Locate the cell with the specified text and output its (x, y) center coordinate. 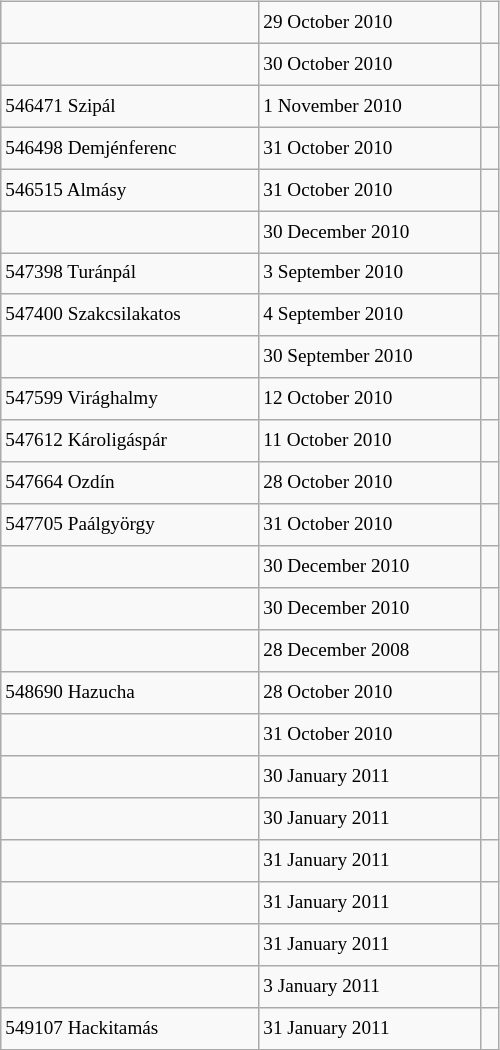
547705 Paálgyörgy (130, 525)
30 October 2010 (370, 64)
547599 Virághalmy (130, 399)
4 September 2010 (370, 315)
546498 Demjénferenc (130, 148)
1 November 2010 (370, 106)
3 September 2010 (370, 274)
548690 Hazucha (130, 693)
547612 Károligáspár (130, 441)
547664 Ozdín (130, 483)
12 October 2010 (370, 399)
3 January 2011 (370, 986)
546471 Szipál (130, 106)
547400 Szakcsilakatos (130, 315)
29 October 2010 (370, 22)
28 December 2008 (370, 651)
549107 Hackitamás (130, 1028)
547398 Turánpál (130, 274)
546515 Almásy (130, 190)
11 October 2010 (370, 441)
30 September 2010 (370, 357)
